Return [X, Y] of the center of cell containing provided text 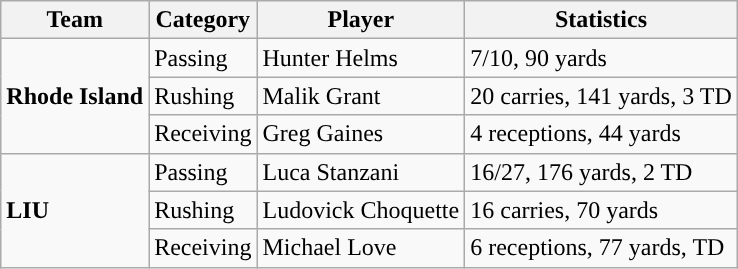
Rhode Island [75, 96]
Category [203, 20]
16 carries, 70 yards [602, 210]
Michael Love [361, 248]
Team [75, 20]
LIU [75, 210]
7/10, 90 yards [602, 58]
Luca Stanzani [361, 172]
Statistics [602, 20]
6 receptions, 77 yards, TD [602, 248]
Hunter Helms [361, 58]
20 carries, 141 yards, 3 TD [602, 96]
Malik Grant [361, 96]
Greg Gaines [361, 134]
Player [361, 20]
4 receptions, 44 yards [602, 134]
Ludovick Choquette [361, 210]
16/27, 176 yards, 2 TD [602, 172]
